Pinpoint the cell where the given text exists, returning its (X, Y) midpoint coordinate. 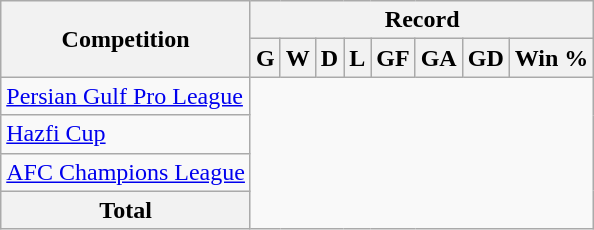
Persian Gulf Pro League (126, 96)
GA (438, 58)
G (265, 58)
W (298, 58)
Total (126, 210)
GD (486, 58)
Record (422, 20)
GF (393, 58)
D (329, 58)
AFC Champions League (126, 172)
Win % (552, 58)
L (358, 58)
Competition (126, 39)
Hazfi Cup (126, 134)
